For the text-containing cell, return its midpoint in [X, Y] coordinate format. 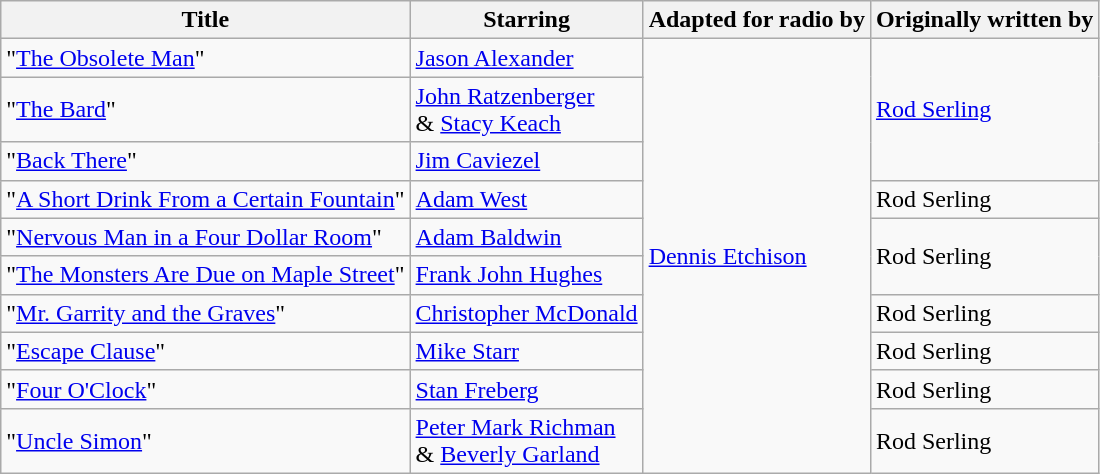
Mike Starr [526, 351]
Christopher McDonald [526, 313]
"Mr. Garrity and the Graves" [206, 313]
"The Monsters Are Due on Maple Street" [206, 275]
Adam Baldwin [526, 237]
Starring [526, 20]
"Nervous Man in a Four Dollar Room" [206, 237]
"Four O'Clock" [206, 389]
Originally written by [984, 20]
Peter Mark Richman& Beverly Garland [526, 440]
Dennis Etchison [756, 256]
Jim Caviezel [526, 161]
John Ratzenberger& Stacy Keach [526, 110]
"A Short Drink From a Certain Fountain" [206, 199]
Stan Freberg [526, 389]
Title [206, 20]
"Escape Clause" [206, 351]
Adam West [526, 199]
Adapted for radio by [756, 20]
"Back There" [206, 161]
"The Obsolete Man" [206, 58]
"The Bard" [206, 110]
Frank John Hughes [526, 275]
Jason Alexander [526, 58]
"Uncle Simon" [206, 440]
